Search for the cell housing the specified text and yield its [x, y] center coordinate. 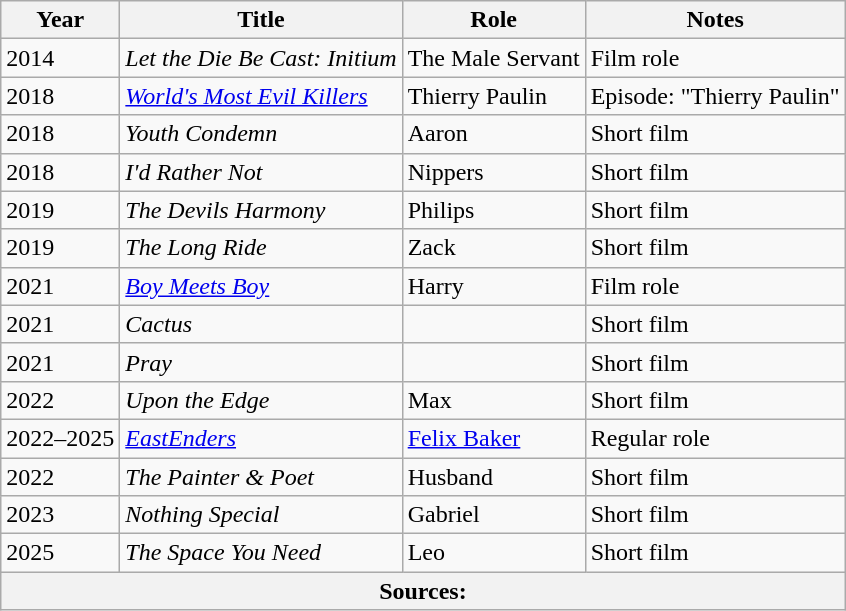
Aaron [494, 134]
2025 [60, 553]
Pray [261, 362]
I'd Rather Not [261, 172]
The Male Servant [494, 58]
Harry [494, 286]
Notes [715, 20]
Max [494, 400]
The Long Ride [261, 248]
2014 [60, 58]
The Devils Harmony [261, 210]
Leo [494, 553]
The Space You Need [261, 553]
Thierry Paulin [494, 96]
Philips [494, 210]
Nippers [494, 172]
Episode: "Thierry Paulin" [715, 96]
Felix Baker [494, 438]
The Painter & Poet [261, 477]
Let the Die Be Cast: Initium [261, 58]
2022–2025 [60, 438]
Nothing Special [261, 515]
Sources: [423, 591]
Role [494, 20]
EastEnders [261, 438]
Gabriel [494, 515]
Upon the Edge [261, 400]
Title [261, 20]
Youth Condemn [261, 134]
Zack [494, 248]
World's Most Evil Killers [261, 96]
Husband [494, 477]
2023 [60, 515]
Cactus [261, 324]
Regular role [715, 438]
Boy Meets Boy [261, 286]
Year [60, 20]
